Locate the cell with the specified text and output its (x, y) center coordinate. 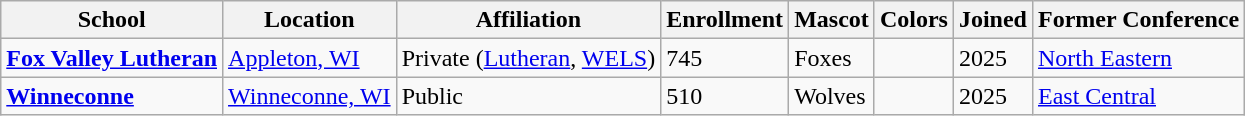
Winneconne (112, 96)
745 (725, 58)
Enrollment (725, 20)
Location (310, 20)
Colors (914, 20)
Appleton, WI (310, 58)
East Central (1138, 96)
Affiliation (528, 20)
Wolves (832, 96)
Joined (992, 20)
Foxes (832, 58)
School (112, 20)
North Eastern (1138, 58)
Mascot (832, 20)
Fox Valley Lutheran (112, 58)
510 (725, 96)
Former Conference (1138, 20)
Public (528, 96)
Private (Lutheran, WELS) (528, 58)
Winneconne, WI (310, 96)
